Locate the cell with the specified text and output its (X, Y) center coordinate. 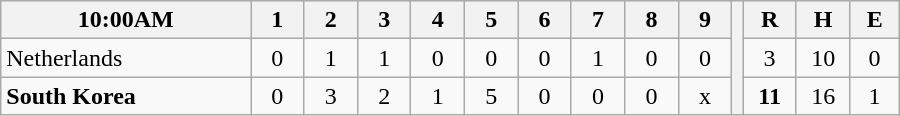
10 (823, 58)
11 (770, 96)
10:00AM (126, 20)
16 (823, 96)
H (823, 20)
9 (704, 20)
E (874, 20)
4 (438, 20)
South Korea (126, 96)
x (704, 96)
R (770, 20)
8 (652, 20)
7 (598, 20)
6 (544, 20)
Netherlands (126, 58)
